Output the (x, y) coordinate of the center of the cell containing the given text.  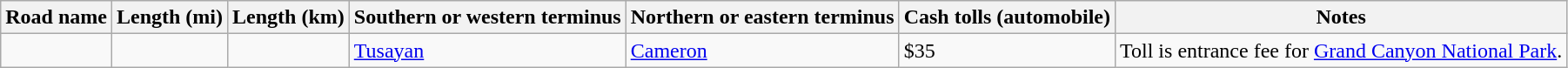
Length (km) (289, 17)
Tusayan (487, 51)
Cash tolls (automobile) (1007, 17)
Road name (57, 17)
Notes (1342, 17)
$35 (1007, 51)
Length (mi) (169, 17)
Cameron (762, 51)
Southern or western terminus (487, 17)
Toll is entrance fee for Grand Canyon National Park. (1342, 51)
Northern or eastern terminus (762, 17)
